Output the (x, y) coordinate of the center of the cell containing the given text.  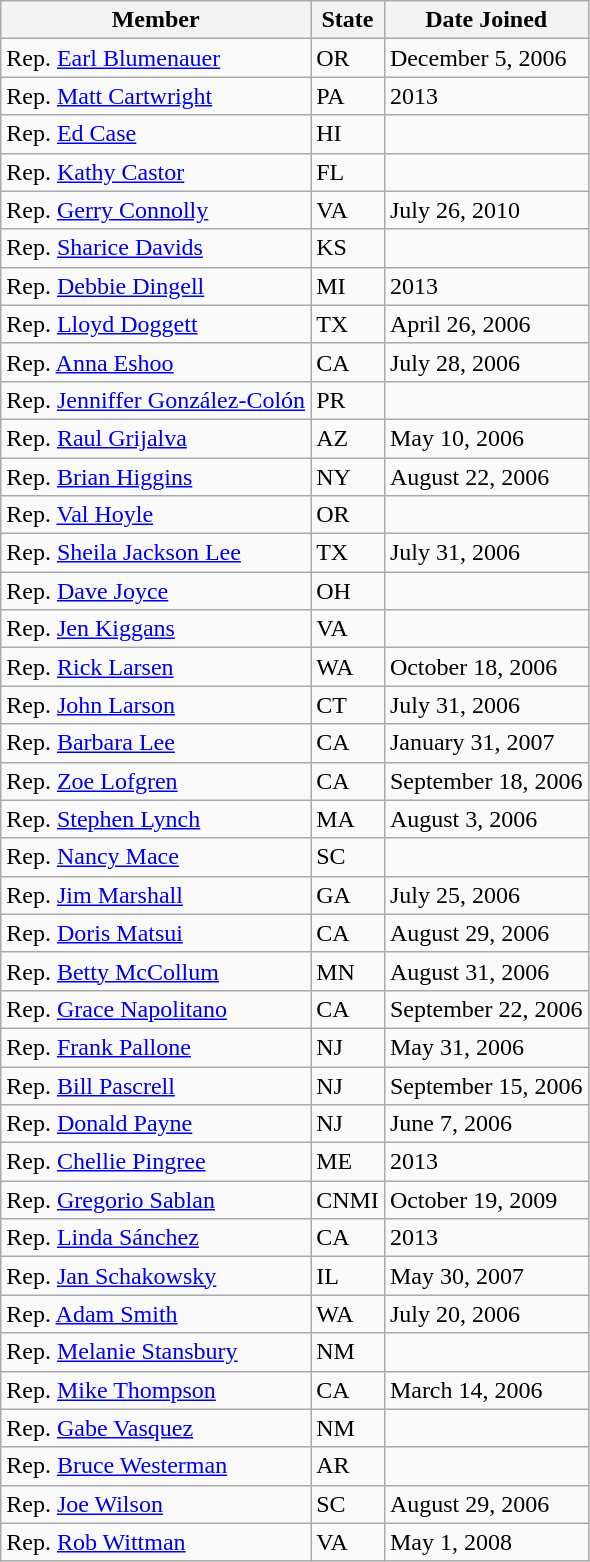
Rep. Jan Schakowsky (156, 1276)
KS (348, 248)
May 10, 2006 (486, 438)
July 20, 2006 (486, 1314)
IL (348, 1276)
Rep. Melanie Stansbury (156, 1352)
AZ (348, 438)
NY (348, 477)
Rep. Raul Grijalva (156, 438)
March 14, 2006 (486, 1390)
Rep. Gabe Vasquez (156, 1428)
Member (156, 20)
Rep. Lloyd Doggett (156, 324)
Rep. Donald Payne (156, 1124)
Rep. Kathy Castor (156, 172)
October 18, 2006 (486, 667)
May 30, 2007 (486, 1276)
MI (348, 286)
Rep. Bill Pascrell (156, 1085)
August 3, 2006 (486, 819)
HI (348, 134)
Rep. Ed Case (156, 134)
Rep. Jim Marshall (156, 895)
Rep. Rick Larsen (156, 667)
Rep. Gregorio Sablan (156, 1200)
Rep. Jen Kiggans (156, 629)
FL (348, 172)
Rep. Earl Blumenauer (156, 58)
Rep. Gerry Connolly (156, 210)
Rep. Bruce Westerman (156, 1466)
Rep. Dave Joyce (156, 591)
State (348, 20)
PR (348, 400)
Rep. Nancy Mace (156, 857)
GA (348, 895)
Rep. Rob Wittman (156, 1542)
Rep. Sheila Jackson Lee (156, 553)
Date Joined (486, 20)
August 31, 2006 (486, 971)
Rep. Adam Smith (156, 1314)
Rep. Frank Pallone (156, 1047)
CNMI (348, 1200)
Rep. Debbie Dingell (156, 286)
May 31, 2006 (486, 1047)
June 7, 2006 (486, 1124)
OH (348, 591)
July 26, 2010 (486, 210)
April 26, 2006 (486, 324)
May 1, 2008 (486, 1542)
Rep. John Larson (156, 705)
Rep. Stephen Lynch (156, 819)
Rep. Brian Higgins (156, 477)
Rep. Linda Sánchez (156, 1238)
Rep. Jenniffer González-Colón (156, 400)
Rep. Grace Napolitano (156, 1009)
August 22, 2006 (486, 477)
Rep. Barbara Lee (156, 743)
Rep. Anna Eshoo (156, 362)
Rep. Zoe Lofgren (156, 781)
Rep. Doris Matsui (156, 933)
Rep. Chellie Pingree (156, 1162)
July 25, 2006 (486, 895)
PA (348, 96)
Rep. Matt Cartwright (156, 96)
Rep. Joe Wilson (156, 1504)
December 5, 2006 (486, 58)
September 18, 2006 (486, 781)
September 15, 2006 (486, 1085)
January 31, 2007 (486, 743)
AR (348, 1466)
MA (348, 819)
Rep. Val Hoyle (156, 515)
July 28, 2006 (486, 362)
MN (348, 971)
ME (348, 1162)
Rep. Betty McCollum (156, 971)
September 22, 2006 (486, 1009)
CT (348, 705)
Rep. Mike Thompson (156, 1390)
October 19, 2009 (486, 1200)
Rep. Sharice Davids (156, 248)
